Output the [X, Y] coordinate of the center of the cell containing the given text.  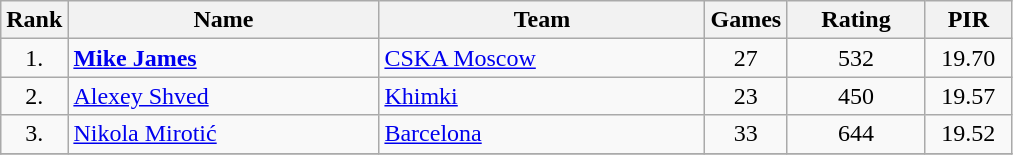
CSKA Moscow [542, 58]
Mike James [224, 58]
532 [856, 58]
Name [224, 20]
Rating [856, 20]
Khimki [542, 96]
450 [856, 96]
27 [746, 58]
Team [542, 20]
PIR [968, 20]
3. [34, 134]
Games [746, 20]
19.57 [968, 96]
2. [34, 96]
33 [746, 134]
1. [34, 58]
19.70 [968, 58]
23 [746, 96]
644 [856, 134]
Alexey Shved [224, 96]
19.52 [968, 134]
Barcelona [542, 134]
Nikola Mirotić [224, 134]
Rank [34, 20]
